For the text-containing cell, return its midpoint in [x, y] coordinate format. 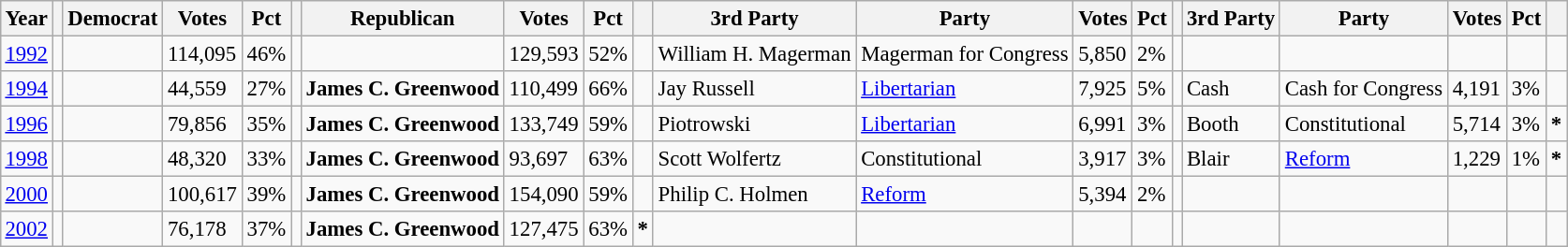
5% [1152, 89]
2002 [26, 229]
5,850 [1103, 53]
5,714 [1476, 124]
114,095 [202, 53]
46% [266, 53]
Democrat [112, 19]
1994 [26, 89]
154,090 [543, 195]
79,856 [202, 124]
127,475 [543, 229]
2000 [26, 195]
5,394 [1103, 195]
37% [266, 229]
1% [1526, 159]
100,617 [202, 195]
35% [266, 124]
Blair [1231, 159]
110,499 [543, 89]
33% [266, 159]
1,229 [1476, 159]
66% [608, 89]
52% [608, 53]
76,178 [202, 229]
Magerman for Congress [965, 53]
1996 [26, 124]
27% [266, 89]
Piotrowski [755, 124]
1992 [26, 53]
93,697 [543, 159]
133,749 [543, 124]
48,320 [202, 159]
Philip C. Holmen [755, 195]
3,917 [1103, 159]
1998 [26, 159]
Scott Wolfertz [755, 159]
7,925 [1103, 89]
Republican [403, 19]
Booth [1231, 124]
4,191 [1476, 89]
44,559 [202, 89]
William H. Magerman [755, 53]
Jay Russell [755, 89]
6,991 [1103, 124]
Year [26, 19]
Cash [1231, 89]
Cash for Congress [1364, 89]
39% [266, 195]
129,593 [543, 53]
